Locate the cell with the specified text and output its [X, Y] center coordinate. 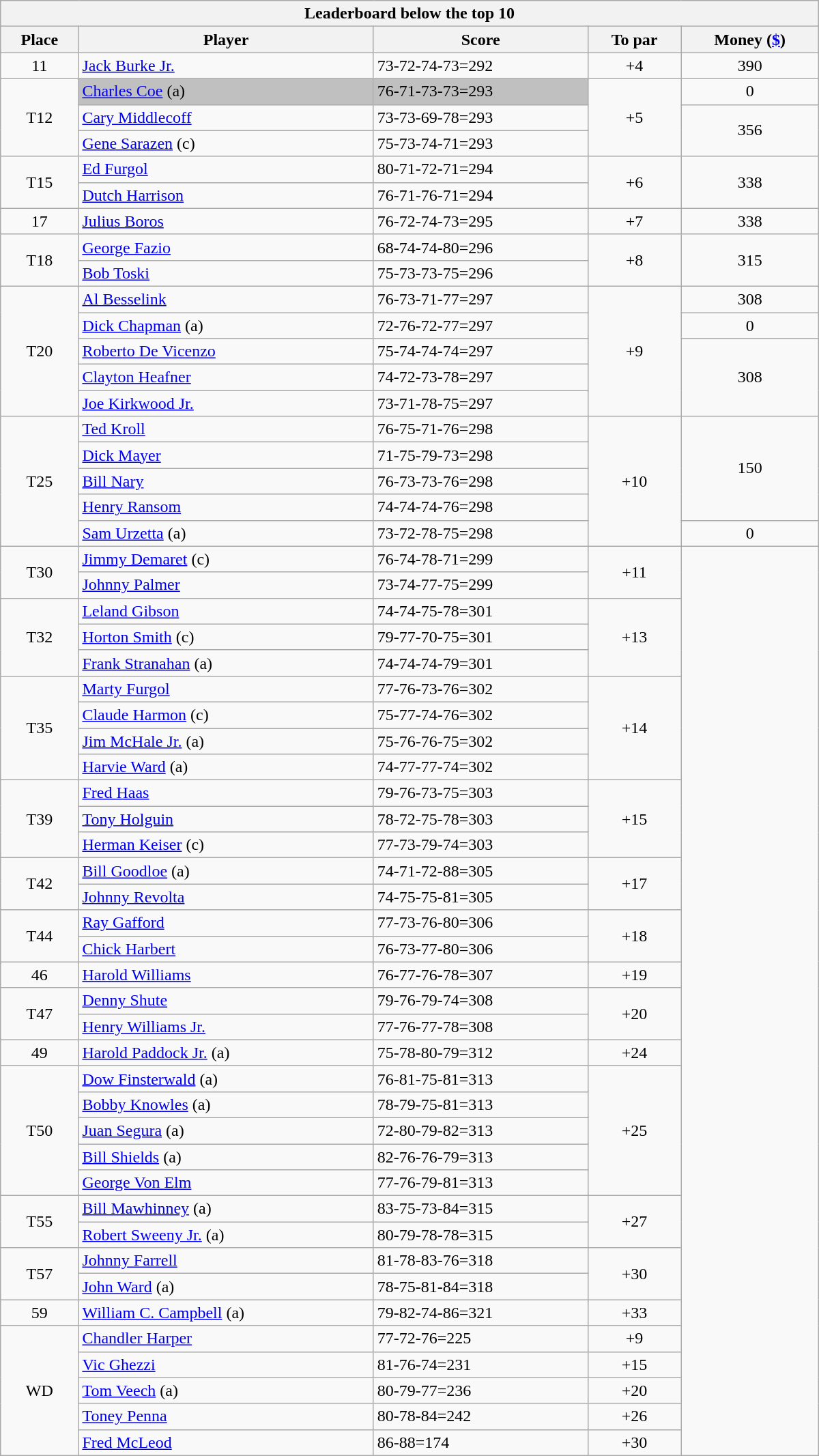
76-71-73-73=293 [480, 91]
73-72-78-75=298 [480, 533]
Harold Paddock Jr. (a) [226, 1053]
73-72-74-73=292 [480, 66]
Tom Veech (a) [226, 1390]
T35 [40, 728]
WD [40, 1390]
77-73-79-74=303 [480, 845]
Dutch Harrison [226, 195]
Harold Williams [226, 975]
Leaderboard below the top 10 [409, 14]
79-76-79-74=308 [480, 1001]
T18 [40, 260]
74-77-77-74=302 [480, 767]
Dow Finsterwald (a) [226, 1079]
Roberto De Vicenzo [226, 352]
73-71-78-75=297 [480, 403]
Bob Toski [226, 273]
T12 [40, 117]
76-72-74-73=295 [480, 221]
78-72-75-78=303 [480, 819]
46 [40, 975]
11 [40, 66]
80-79-77=236 [480, 1390]
74-71-72-88=305 [480, 871]
T15 [40, 182]
+33 [635, 1313]
T20 [40, 351]
Dick Chapman (a) [226, 326]
T57 [40, 1274]
Bill Mawhinney (a) [226, 1209]
77-76-77-78=308 [480, 1027]
T44 [40, 936]
77-76-73-76=302 [480, 689]
Bill Shields (a) [226, 1157]
William C. Campbell (a) [226, 1313]
George Von Elm [226, 1183]
77-76-79-81=313 [480, 1183]
+19 [635, 975]
17 [40, 221]
79-82-74-86=321 [480, 1313]
John Ward (a) [226, 1287]
Ted Kroll [226, 429]
75-78-80-79=312 [480, 1053]
Gene Sarazen (c) [226, 143]
+18 [635, 936]
Denny Shute [226, 1001]
80-78-84=242 [480, 1416]
78-75-81-84=318 [480, 1287]
Fred McLeod [226, 1442]
76-71-76-71=294 [480, 195]
+6 [635, 182]
72-80-79-82=313 [480, 1130]
Bill Nary [226, 481]
George Fazio [226, 247]
+24 [635, 1053]
74-75-75-81=305 [480, 897]
Clayton Heafner [226, 377]
+27 [635, 1222]
Jack Burke Jr. [226, 66]
Ed Furgol [226, 169]
T39 [40, 819]
Sam Urzetta (a) [226, 533]
86-88=174 [480, 1442]
Joe Kirkwood Jr. [226, 403]
74-74-74-79=301 [480, 663]
Bobby Knowles (a) [226, 1104]
390 [749, 66]
+11 [635, 572]
T47 [40, 1014]
75-74-74-74=297 [480, 352]
Bill Goodloe (a) [226, 871]
Place [40, 40]
Frank Stranahan (a) [226, 663]
Henry Ransom [226, 507]
+14 [635, 728]
78-79-75-81=313 [480, 1104]
Score [480, 40]
Ray Gafford [226, 923]
+7 [635, 221]
Toney Penna [226, 1416]
To par [635, 40]
81-78-83-76=318 [480, 1261]
Chick Harbert [226, 949]
73-73-69-78=293 [480, 117]
Chandler Harper [226, 1339]
+5 [635, 117]
+4 [635, 66]
T25 [40, 481]
Cary Middlecoff [226, 117]
Horton Smith (c) [226, 637]
75-77-74-76=302 [480, 715]
Henry Williams Jr. [226, 1027]
76-81-75-81=313 [480, 1079]
80-71-72-71=294 [480, 169]
80-79-78-78=315 [480, 1235]
73-74-77-75=299 [480, 585]
+8 [635, 260]
71-75-79-73=298 [480, 455]
Money ($) [749, 40]
79-76-73-75=303 [480, 793]
Dick Mayer [226, 455]
356 [749, 130]
Fred Haas [226, 793]
75-73-74-71=293 [480, 143]
Harvie Ward (a) [226, 767]
75-73-73-75=296 [480, 273]
150 [749, 468]
Jimmy Demaret (c) [226, 559]
68-74-74-80=296 [480, 247]
79-77-70-75=301 [480, 637]
77-72-76=225 [480, 1339]
+25 [635, 1130]
49 [40, 1053]
T50 [40, 1130]
Johnny Palmer [226, 585]
Al Besselink [226, 299]
315 [749, 260]
74-74-75-78=301 [480, 611]
+17 [635, 884]
Jim McHale Jr. (a) [226, 741]
82-76-76-79=313 [480, 1157]
Herman Keiser (c) [226, 845]
Juan Segura (a) [226, 1130]
Johnny Farrell [226, 1261]
76-75-71-76=298 [480, 429]
81-76-74=231 [480, 1365]
Claude Harmon (c) [226, 715]
74-74-74-76=298 [480, 507]
T30 [40, 572]
76-77-76-78=307 [480, 975]
+10 [635, 481]
77-73-76-80=306 [480, 923]
+13 [635, 637]
Robert Sweeny Jr. (a) [226, 1235]
76-73-77-80=306 [480, 949]
76-74-78-71=299 [480, 559]
T32 [40, 637]
74-72-73-78=297 [480, 377]
T55 [40, 1222]
Player [226, 40]
T42 [40, 884]
76-73-73-76=298 [480, 481]
Vic Ghezzi [226, 1365]
Leland Gibson [226, 611]
75-76-76-75=302 [480, 741]
72-76-72-77=297 [480, 326]
76-73-71-77=297 [480, 299]
Johnny Revolta [226, 897]
83-75-73-84=315 [480, 1209]
Julius Boros [226, 221]
Marty Furgol [226, 689]
Charles Coe (a) [226, 91]
Tony Holguin [226, 819]
59 [40, 1313]
+26 [635, 1416]
